Pinpoint the cell where the given text exists, returning its [x, y] midpoint coordinate. 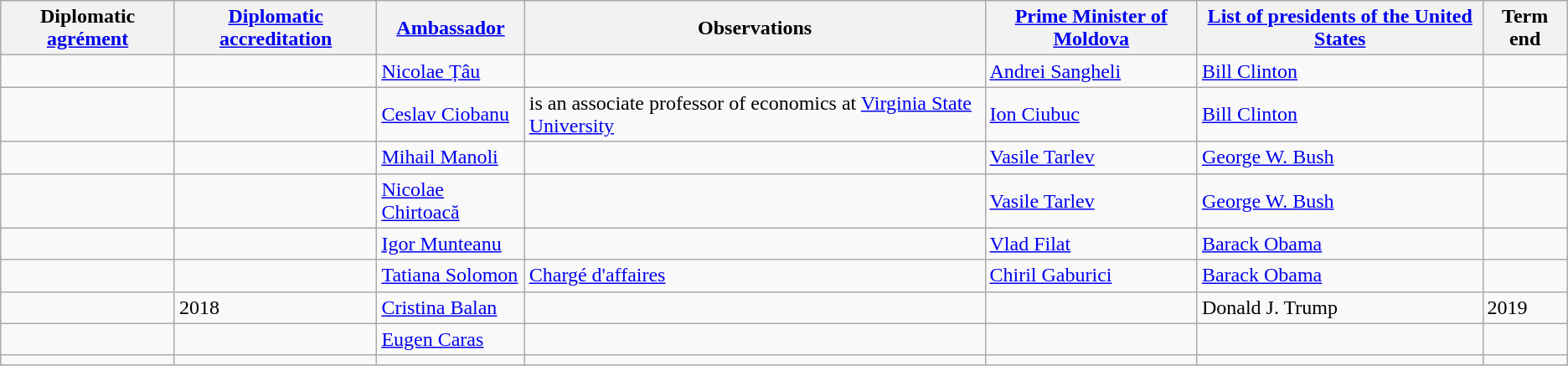
Observations [755, 28]
Donald J. Trump [1340, 307]
Igor Munteanu [451, 244]
Nicolae Țâu [451, 71]
2018 [275, 307]
Diplomatic agrément [88, 28]
Vlad Filat [1091, 244]
is an associate professor of economics at Virginia State University [755, 114]
Tatiana Solomon [451, 276]
Nicolae Chirtoacă [451, 201]
Andrei Sangheli [1091, 71]
Diplomatic accreditation [275, 28]
Mihail Manoli [451, 157]
Ceslav Ciobanu [451, 114]
Eugen Caras [451, 339]
List of presidents of the United States [1340, 28]
Prime Minister of Moldova [1091, 28]
Ion Ciubuc [1091, 114]
Cristina Balan [451, 307]
Chargé d'affaires [755, 276]
Ambassador [451, 28]
2019 [1524, 307]
Chiril Gaburici [1091, 276]
Term end [1524, 28]
